Locate the cell with the specified text and output its [x, y] center coordinate. 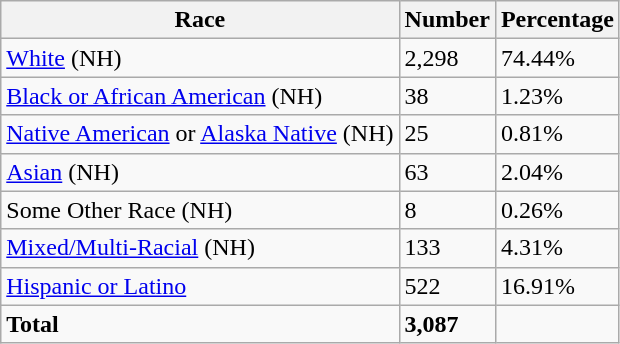
25 [447, 134]
Asian (NH) [200, 172]
63 [447, 172]
2.04% [557, 172]
0.81% [557, 134]
Some Other Race (NH) [200, 210]
74.44% [557, 58]
White (NH) [200, 58]
Percentage [557, 20]
Race [200, 20]
Mixed/Multi-Racial (NH) [200, 248]
1.23% [557, 96]
8 [447, 210]
Hispanic or Latino [200, 286]
133 [447, 248]
Number [447, 20]
522 [447, 286]
0.26% [557, 210]
Total [200, 324]
Native American or Alaska Native (NH) [200, 134]
Black or African American (NH) [200, 96]
16.91% [557, 286]
3,087 [447, 324]
4.31% [557, 248]
38 [447, 96]
2,298 [447, 58]
